Determine the [x, y] coordinate at the center of the cell enclosing the given text.  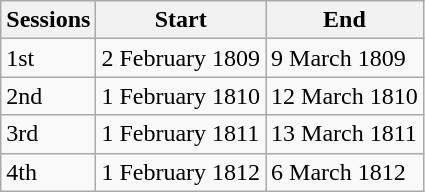
1 February 1811 [181, 134]
Start [181, 20]
1 February 1812 [181, 172]
3rd [48, 134]
6 March 1812 [345, 172]
1 February 1810 [181, 96]
4th [48, 172]
13 March 1811 [345, 134]
9 March 1809 [345, 58]
12 March 1810 [345, 96]
Sessions [48, 20]
2 February 1809 [181, 58]
1st [48, 58]
2nd [48, 96]
End [345, 20]
